Find where the given text appears and provide that cell's center as [x, y] coordinate. 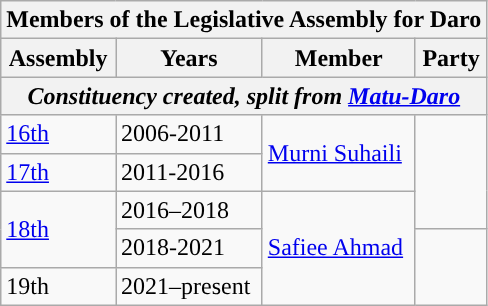
Constituency created, split from Matu-Daro [244, 96]
2011-2016 [190, 172]
18th [58, 229]
Member [338, 58]
2016–2018 [190, 210]
2021–present [190, 286]
Safiee Ahmad [338, 248]
Years [190, 58]
Murni Suhaili [338, 153]
16th [58, 134]
Members of the Legislative Assembly for Daro [244, 20]
2018-2021 [190, 248]
2006-2011 [190, 134]
19th [58, 286]
Assembly [58, 58]
Party [451, 58]
17th [58, 172]
